Scan for the cell matching the given text and deliver its [X, Y] coordinate at center. 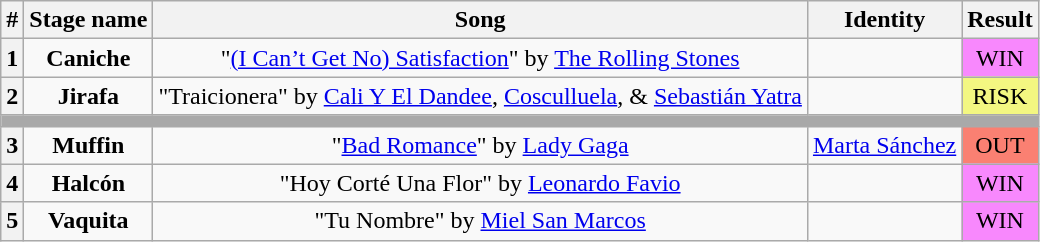
Song [480, 20]
"(I Can’t Get No) Satisfaction" by The Rolling Stones [480, 58]
Caniche [88, 58]
1 [12, 58]
2 [12, 96]
Muffin [88, 145]
"Traicionera" by Cali Y El Dandee, Cosculluela, & Sebastián Yatra [480, 96]
Stage name [88, 20]
# [12, 20]
Identity [884, 20]
3 [12, 145]
Halcón [88, 183]
5 [12, 221]
"Hoy Corté Una Flor" by Leonardo Favio [480, 183]
OUT [1000, 145]
4 [12, 183]
Marta Sánchez [884, 145]
Jirafa [88, 96]
Vaquita [88, 221]
"Tu Nombre" by Miel San Marcos [480, 221]
RISK [1000, 96]
Result [1000, 20]
"Bad Romance" by Lady Gaga [480, 145]
